Identify which cell holds the provided text, then report its [X, Y] central coordinate. 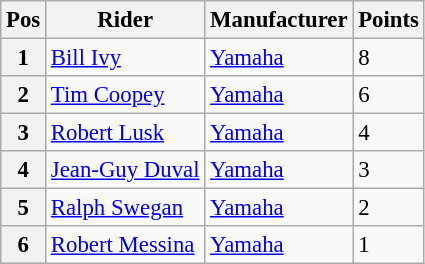
Robert Messina [126, 245]
Pos [24, 20]
Bill Ivy [126, 58]
Manufacturer [279, 20]
5 [24, 208]
Jean-Guy Duval [126, 170]
Points [388, 20]
Tim Coopey [126, 95]
Ralph Swegan [126, 208]
Robert Lusk [126, 133]
8 [388, 58]
Rider [126, 20]
